Extract the [x, y] coordinate from the center of the cell holding the provided text.  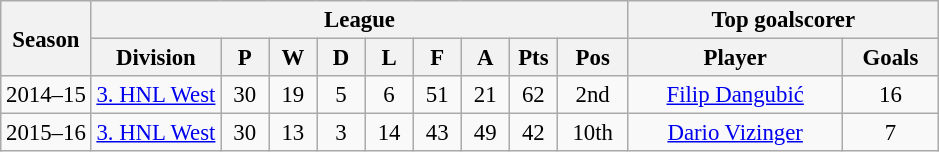
Division [156, 58]
D [341, 58]
2015–16 [46, 133]
Season [46, 38]
Goals [890, 58]
2nd [592, 95]
51 [437, 95]
16 [890, 95]
14 [389, 133]
10th [592, 133]
19 [293, 95]
League [360, 20]
Dario Vizinger [735, 133]
5 [341, 95]
43 [437, 133]
Pts [533, 58]
Top goalscorer [784, 20]
W [293, 58]
49 [485, 133]
Filip Dangubić [735, 95]
7 [890, 133]
L [389, 58]
2014–15 [46, 95]
62 [533, 95]
42 [533, 133]
A [485, 58]
Player [735, 58]
P [245, 58]
3 [341, 133]
F [437, 58]
6 [389, 95]
21 [485, 95]
Pos [592, 58]
13 [293, 133]
